From the cell containing the given text, extract its center point as [x, y] coordinate. 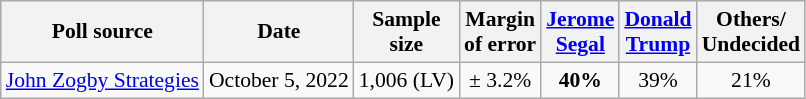
October 5, 2022 [279, 80]
21% [751, 80]
39% [658, 80]
Poll source [102, 32]
40% [580, 80]
Marginof error [500, 32]
± 3.2% [500, 80]
Date [279, 32]
Samplesize [406, 32]
Others/Undecided [751, 32]
1,006 (LV) [406, 80]
JeromeSegal [580, 32]
DonaldTrump [658, 32]
John Zogby Strategies [102, 80]
